Scan for the cell matching the given text and deliver its [X, Y] coordinate at center. 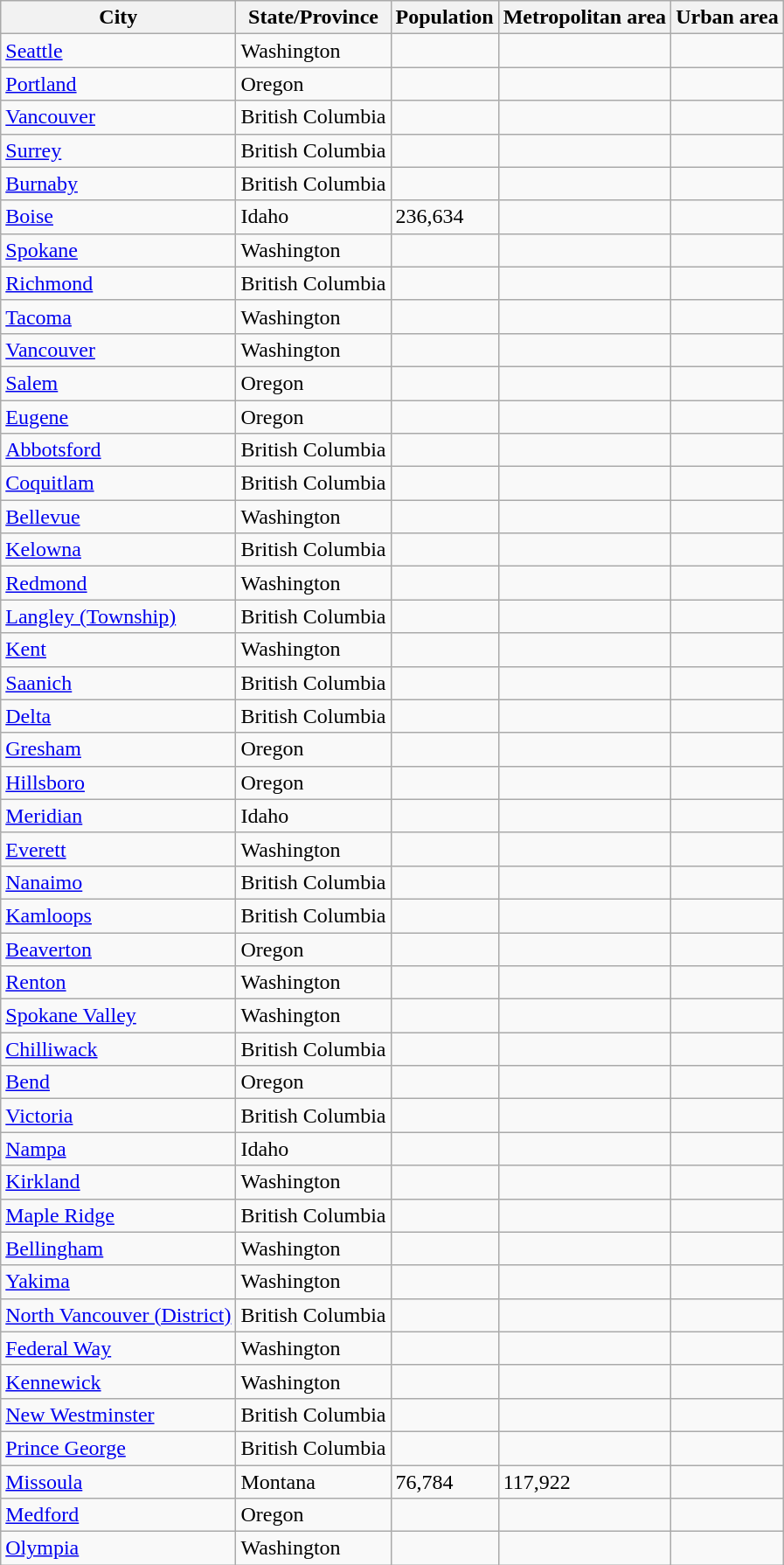
Yakima [119, 1282]
Missoula [119, 1482]
Metropolitan area [584, 17]
Olympia [119, 1548]
Maple Ridge [119, 1215]
Tacoma [119, 316]
Victoria [119, 1116]
Beaverton [119, 949]
Montana [313, 1482]
Portland [119, 84]
Kamloops [119, 915]
Boise [119, 217]
Renton [119, 983]
Coquitlam [119, 483]
Kirkland [119, 1182]
Delta [119, 716]
Meridian [119, 816]
Chilliwack [119, 1049]
Kent [119, 650]
Surrey [119, 150]
Hillsboro [119, 782]
Medford [119, 1515]
Prince George [119, 1448]
Spokane Valley [119, 1016]
Bellevue [119, 517]
Population [444, 17]
Richmond [119, 283]
City [119, 17]
Redmond [119, 583]
North Vancouver (District) [119, 1315]
Seattle [119, 51]
Langley (Township) [119, 616]
117,922 [584, 1482]
Eugene [119, 417]
Gresham [119, 749]
236,634 [444, 217]
State/Province [313, 17]
Saanich [119, 683]
Spokane [119, 250]
Federal Way [119, 1348]
Bend [119, 1082]
Burnaby [119, 184]
Nanaimo [119, 882]
Kennewick [119, 1381]
New Westminster [119, 1415]
Kelowna [119, 550]
Urban area [727, 17]
Salem [119, 383]
Abbotsford [119, 450]
Bellingham [119, 1249]
Nampa [119, 1149]
76,784 [444, 1482]
Everett [119, 849]
